Extract the (x, y) coordinate from the center of the cell holding the provided text.  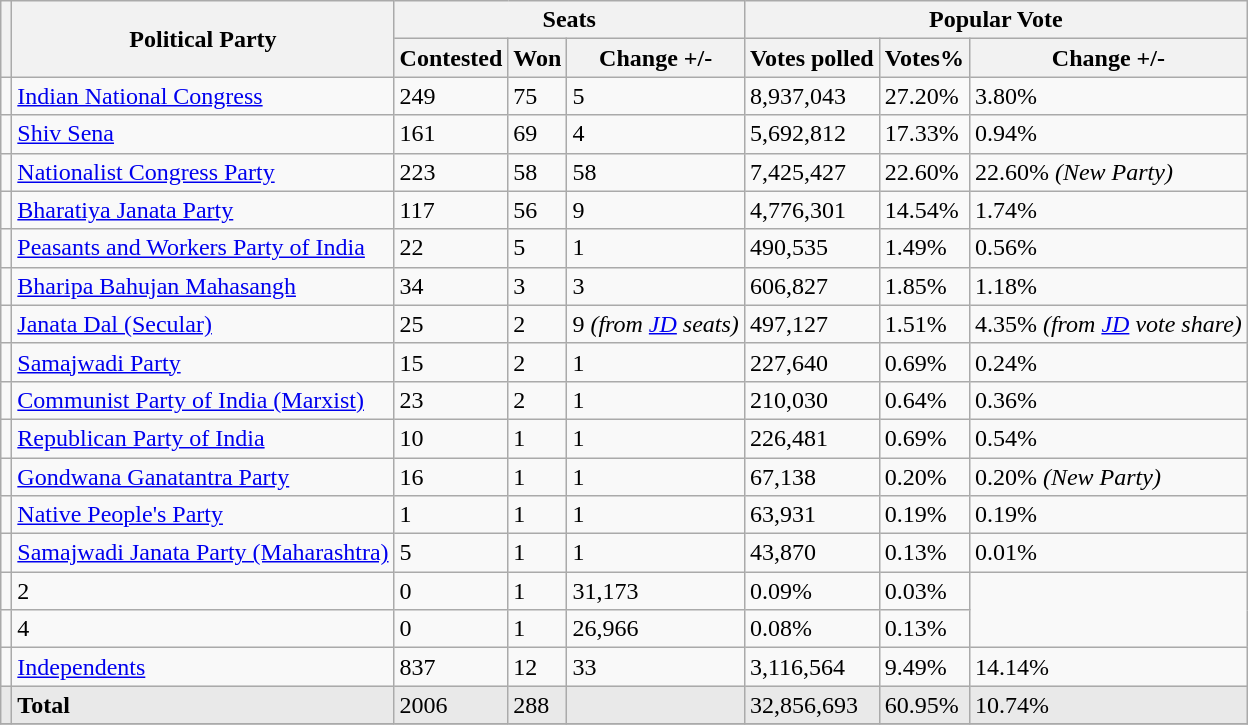
Gondwana Ganatantra Party (203, 477)
Janata Dal (Secular) (203, 324)
0.94% (1108, 134)
27.20% (924, 96)
63,931 (812, 515)
3.80% (1108, 96)
22 (451, 248)
0.36% (1108, 400)
16 (451, 477)
9 (from JD seats) (656, 324)
32,856,693 (812, 705)
17.33% (924, 134)
34 (451, 286)
22.60% (New Party) (1108, 172)
0.56% (1108, 248)
43,870 (812, 553)
69 (538, 134)
33 (656, 667)
9.49% (924, 667)
Peasants and Workers Party of India (203, 248)
2006 (451, 705)
22.60% (924, 172)
Bharipa Bahujan Mahasangh (203, 286)
0.01% (1108, 553)
Political Party (203, 39)
117 (451, 210)
226,481 (812, 438)
1.18% (1108, 286)
Republican Party of India (203, 438)
0.54% (1108, 438)
288 (538, 705)
Samajwadi Party (203, 362)
7,425,427 (812, 172)
15 (451, 362)
4,776,301 (812, 210)
497,127 (812, 324)
837 (451, 667)
3,116,564 (812, 667)
249 (451, 96)
Shiv Sena (203, 134)
60.95% (924, 705)
0.09% (812, 591)
1.85% (924, 286)
Votes% (924, 58)
Total (203, 705)
1.51% (924, 324)
Communist Party of India (Marxist) (203, 400)
Popular Vote (996, 20)
0.08% (812, 629)
0.24% (1108, 362)
5,692,812 (812, 134)
161 (451, 134)
Native People's Party (203, 515)
Indian National Congress (203, 96)
10 (451, 438)
8,937,043 (812, 96)
Seats (569, 20)
0.20% (924, 477)
Independents (203, 667)
Votes polled (812, 58)
23 (451, 400)
0.64% (924, 400)
0.20% (New Party) (1108, 477)
14.14% (1108, 667)
56 (538, 210)
Nationalist Congress Party (203, 172)
31,173 (656, 591)
14.54% (924, 210)
9 (656, 210)
0.03% (924, 591)
1.74% (1108, 210)
223 (451, 172)
4.35% (from JD vote share) (1108, 324)
67,138 (812, 477)
Won (538, 58)
12 (538, 667)
Bharatiya Janata Party (203, 210)
25 (451, 324)
606,827 (812, 286)
490,535 (812, 248)
26,966 (656, 629)
1.49% (924, 248)
Contested (451, 58)
210,030 (812, 400)
Samajwadi Janata Party (Maharashtra) (203, 553)
227,640 (812, 362)
75 (538, 96)
10.74% (1108, 705)
